Search for the cell housing the specified text and yield its (X, Y) center coordinate. 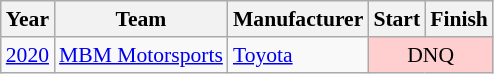
Year (28, 19)
Finish (459, 19)
2020 (28, 55)
MBM Motorsports (141, 55)
DNQ (430, 55)
Toyota (298, 55)
Start (396, 19)
Team (141, 19)
Manufacturer (298, 19)
